Output the (x, y) coordinate of the center of the cell containing the given text.  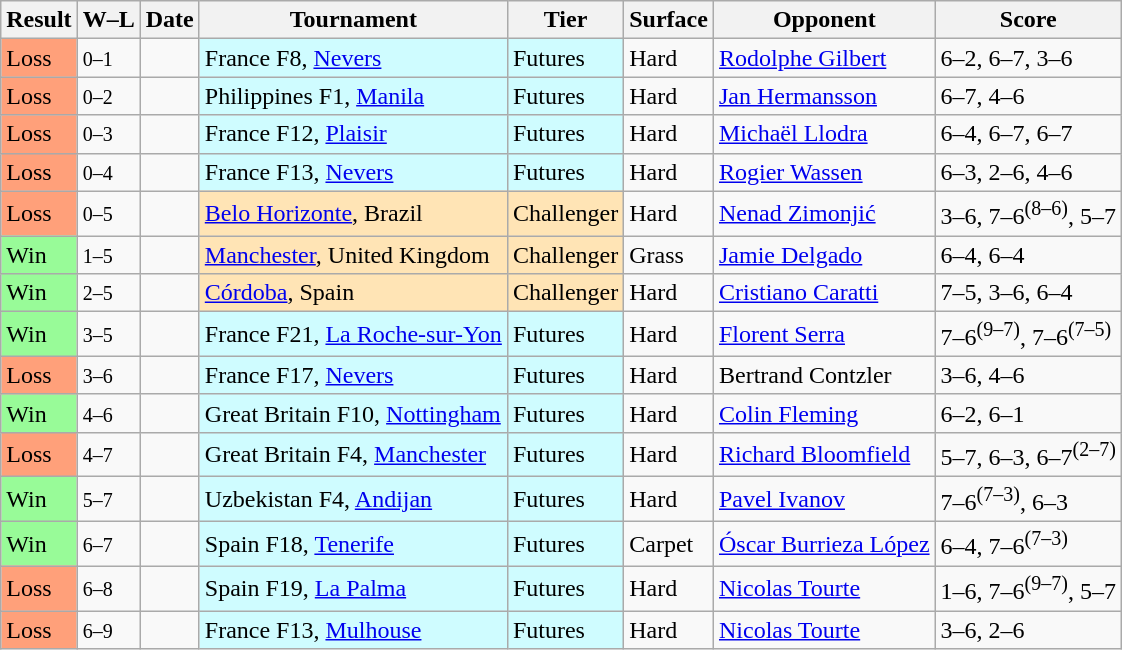
France F21, La Roche-sur-Yon (353, 334)
Michaël Llodra (824, 134)
Cristiano Caratti (824, 293)
3–5 (108, 334)
Richard Bloomfield (824, 454)
Philippines F1, Manila (353, 96)
Surface (669, 20)
Date (170, 20)
Nenad Zimonjić (824, 214)
France F8, Nevers (353, 58)
Colin Fleming (824, 413)
Opponent (824, 20)
Carpet (669, 544)
Tier (565, 20)
2–5 (108, 293)
3–6 (108, 375)
6–9 (108, 630)
7–6(9–7), 7–6(7–5) (1028, 334)
Manchester, United Kingdom (353, 255)
0–1 (108, 58)
1–5 (108, 255)
3–6, 4–6 (1028, 375)
0–5 (108, 214)
6–7 (108, 544)
Pavel Ivanov (824, 500)
France F13, Mulhouse (353, 630)
5–7 (108, 500)
France F12, Plaisir (353, 134)
France F17, Nevers (353, 375)
Belo Horizonte, Brazil (353, 214)
Result (39, 20)
Spain F18, Tenerife (353, 544)
6–2, 6–1 (1028, 413)
7–6(7–3), 6–3 (1028, 500)
6–2, 6–7, 3–6 (1028, 58)
Great Britain F4, Manchester (353, 454)
6–8 (108, 588)
France F13, Nevers (353, 172)
3–6, 7–6(8–6), 5–7 (1028, 214)
3–6, 2–6 (1028, 630)
Score (1028, 20)
1–6, 7–6(9–7), 5–7 (1028, 588)
Uzbekistan F4, Andijan (353, 500)
4–7 (108, 454)
4–6 (108, 413)
6–4, 6–4 (1028, 255)
Rodolphe Gilbert (824, 58)
Jamie Delgado (824, 255)
5–7, 6–3, 6–7(2–7) (1028, 454)
Córdoba, Spain (353, 293)
Grass (669, 255)
Great Britain F10, Nottingham (353, 413)
6–4, 6–7, 6–7 (1028, 134)
Rogier Wassen (824, 172)
6–7, 4–6 (1028, 96)
Florent Serra (824, 334)
Bertrand Contzler (824, 375)
0–3 (108, 134)
Tournament (353, 20)
Óscar Burrieza López (824, 544)
6–4, 7–6(7–3) (1028, 544)
Jan Hermansson (824, 96)
0–2 (108, 96)
7–5, 3–6, 6–4 (1028, 293)
0–4 (108, 172)
Spain F19, La Palma (353, 588)
W–L (108, 20)
6–3, 2–6, 4–6 (1028, 172)
